Find where the given text appears and provide that cell's center as [X, Y] coordinate. 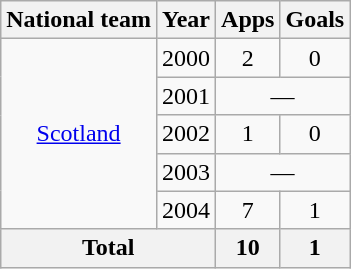
Scotland [79, 134]
7 [248, 210]
2003 [186, 172]
2002 [186, 134]
Total [108, 248]
Apps [248, 20]
10 [248, 248]
2000 [186, 58]
Goals [315, 20]
National team [79, 20]
2 [248, 58]
Year [186, 20]
2001 [186, 96]
2004 [186, 210]
